For the text-containing cell, return its midpoint in (X, Y) coordinate format. 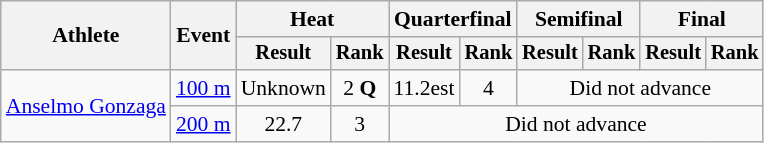
Quarterfinal (452, 19)
Semifinal (578, 19)
4 (489, 88)
100 m (204, 88)
22.7 (284, 124)
Heat (312, 19)
Athlete (86, 36)
Event (204, 36)
Final (702, 19)
Unknown (284, 88)
Anselmo Gonzaga (86, 106)
2 Q (360, 88)
11.2est (424, 88)
200 m (204, 124)
3 (360, 124)
